Output the [x, y] coordinate of the center of the cell containing the given text.  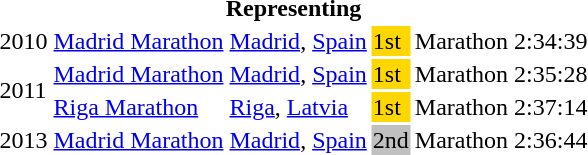
Riga Marathon [138, 107]
Riga, Latvia [298, 107]
2nd [390, 140]
